Pinpoint the cell where the given text exists, returning its [x, y] midpoint coordinate. 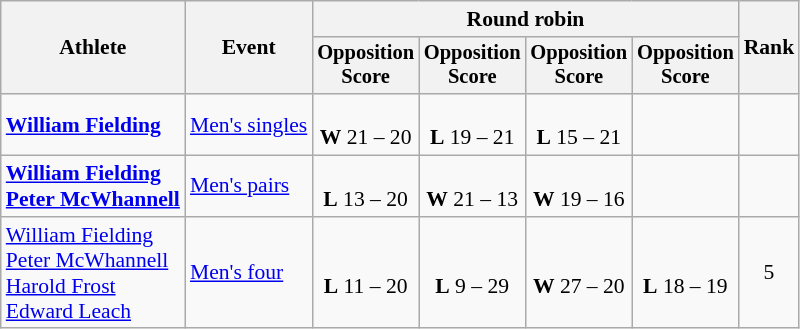
Event [248, 48]
William Fielding [93, 124]
Athlete [93, 48]
L 9 – 29 [472, 273]
Men's four [248, 273]
W 27 – 20 [578, 273]
William FieldingPeter McWhannellHarold FrostEdward Leach [93, 273]
W 19 – 16 [578, 186]
Round robin [525, 19]
L 13 – 20 [366, 186]
Men's pairs [248, 186]
W 21 – 20 [366, 124]
Rank [770, 48]
L 18 – 19 [686, 273]
L 19 – 21 [472, 124]
Men's singles [248, 124]
W 21 – 13 [472, 186]
L 11 – 20 [366, 273]
5 [770, 273]
William FieldingPeter McWhannell [93, 186]
L 15 – 21 [578, 124]
